Extract the (X, Y) coordinate from the center of the cell holding the provided text.  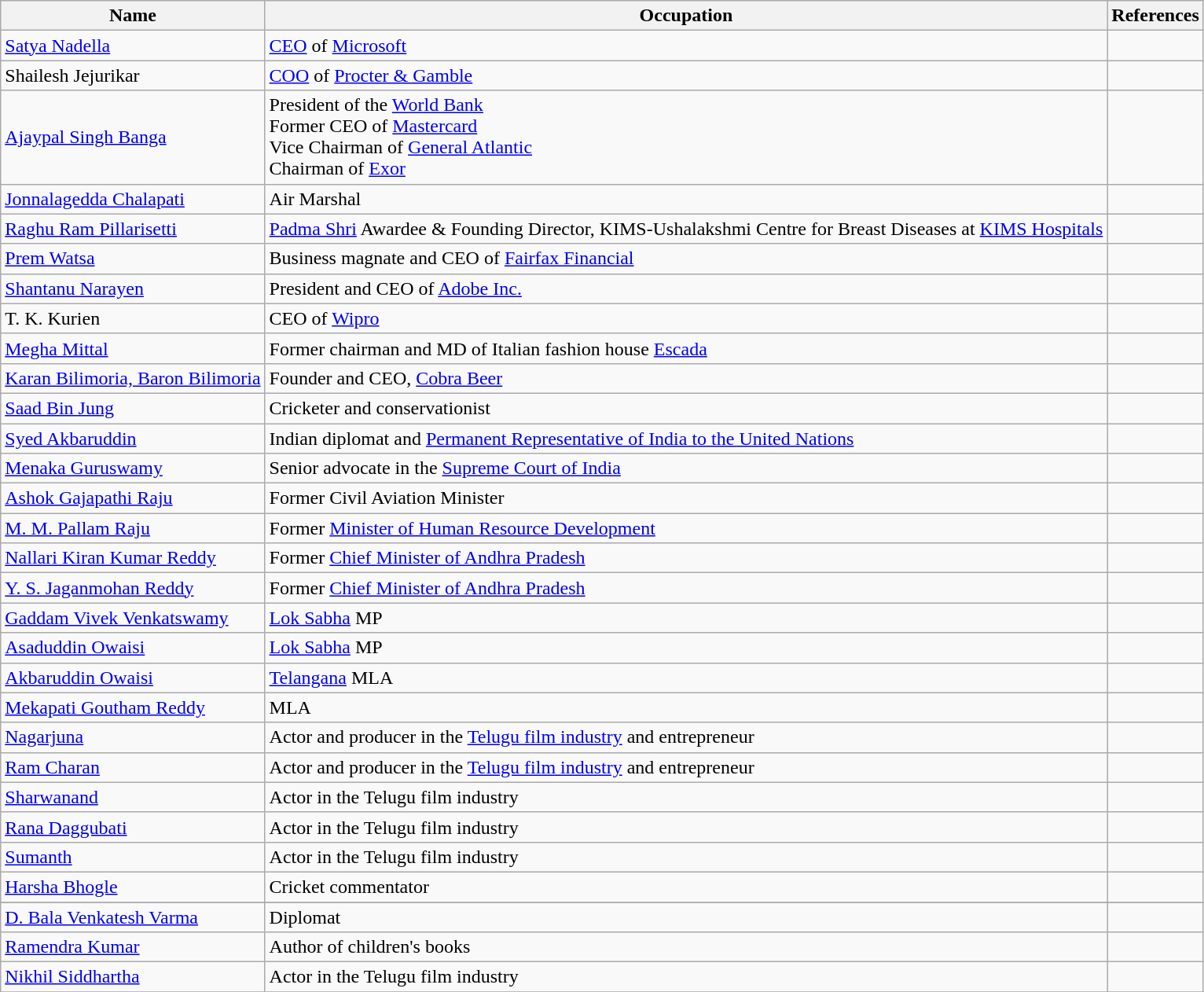
MLA (686, 707)
Satya Nadella (133, 46)
Ajaypal Singh Banga (133, 137)
Nikhil Siddhartha (133, 977)
COO of Procter & Gamble (686, 75)
Business magnate and CEO of Fairfax Financial (686, 259)
D. Bala Venkatesh Varma (133, 917)
Padma Shri Awardee & Founding Director, KIMS-Ushalakshmi Centre for Breast Diseases at KIMS Hospitals (686, 229)
Diplomat (686, 917)
Ramendra Kumar (133, 947)
Gaddam Vivek Venkatswamy (133, 618)
Cricket commentator (686, 887)
Mekapati Goutham Reddy (133, 707)
Cricketer and conservationist (686, 408)
Syed Akbaruddin (133, 438)
Former Civil Aviation Minister (686, 498)
President and CEO of Adobe Inc. (686, 288)
Shantanu Narayen (133, 288)
Former Minister of Human Resource Development (686, 528)
CEO of Wipro (686, 318)
T. K. Kurien (133, 318)
Prem Watsa (133, 259)
Founder and CEO, Cobra Beer (686, 378)
Sharwanand (133, 797)
Ram Charan (133, 767)
M. M. Pallam Raju (133, 528)
Sumanth (133, 857)
Occupation (686, 16)
Jonnalagedda Chalapati (133, 199)
Saad Bin Jung (133, 408)
Ashok Gajapathi Raju (133, 498)
Senior advocate in the Supreme Court of India (686, 468)
Asaduddin Owaisi (133, 648)
Akbaruddin Owaisi (133, 678)
Y. S. Jaganmohan Reddy (133, 588)
Former chairman and MD of Italian fashion house Escada (686, 348)
References (1155, 16)
CEO of Microsoft (686, 46)
Shailesh Jejurikar (133, 75)
Raghu Ram Pillarisetti (133, 229)
Harsha Bhogle (133, 887)
Nagarjuna (133, 737)
Karan Bilimoria, Baron Bilimoria (133, 378)
Menaka Guruswamy (133, 468)
Indian diplomat and Permanent Representative of India to the United Nations (686, 438)
Air Marshal (686, 199)
Nallari Kiran Kumar Reddy (133, 558)
President of the World BankFormer CEO of MastercardVice Chairman of General AtlanticChairman of Exor (686, 137)
Rana Daggubati (133, 827)
Author of children's books (686, 947)
Telangana MLA (686, 678)
Megha Mittal (133, 348)
Name (133, 16)
